Determine the [X, Y] coordinate at the center of the cell enclosing the given text.  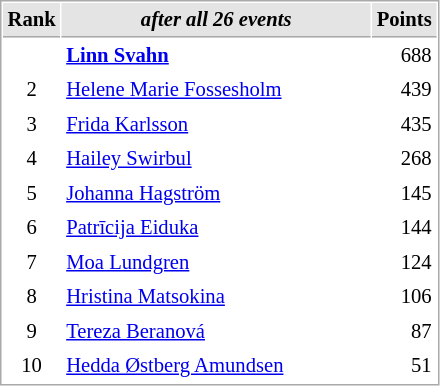
6 [32, 228]
Johanna Hagström [216, 194]
10 [32, 366]
Linn Svahn [216, 56]
268 [404, 158]
Patrīcija Eiduka [216, 228]
145 [404, 194]
439 [404, 90]
435 [404, 124]
Rank [32, 20]
144 [404, 228]
Points [404, 20]
Hedda Østberg Amundsen [216, 366]
51 [404, 366]
688 [404, 56]
4 [32, 158]
after all 26 events [216, 20]
Hristina Matsokina [216, 296]
124 [404, 262]
8 [32, 296]
3 [32, 124]
5 [32, 194]
7 [32, 262]
Moa Lundgren [216, 262]
Hailey Swirbul [216, 158]
106 [404, 296]
87 [404, 332]
2 [32, 90]
Helene Marie Fossesholm [216, 90]
9 [32, 332]
Tereza Beranová [216, 332]
Frida Karlsson [216, 124]
